From the cell containing the given text, extract its center point as (X, Y) coordinate. 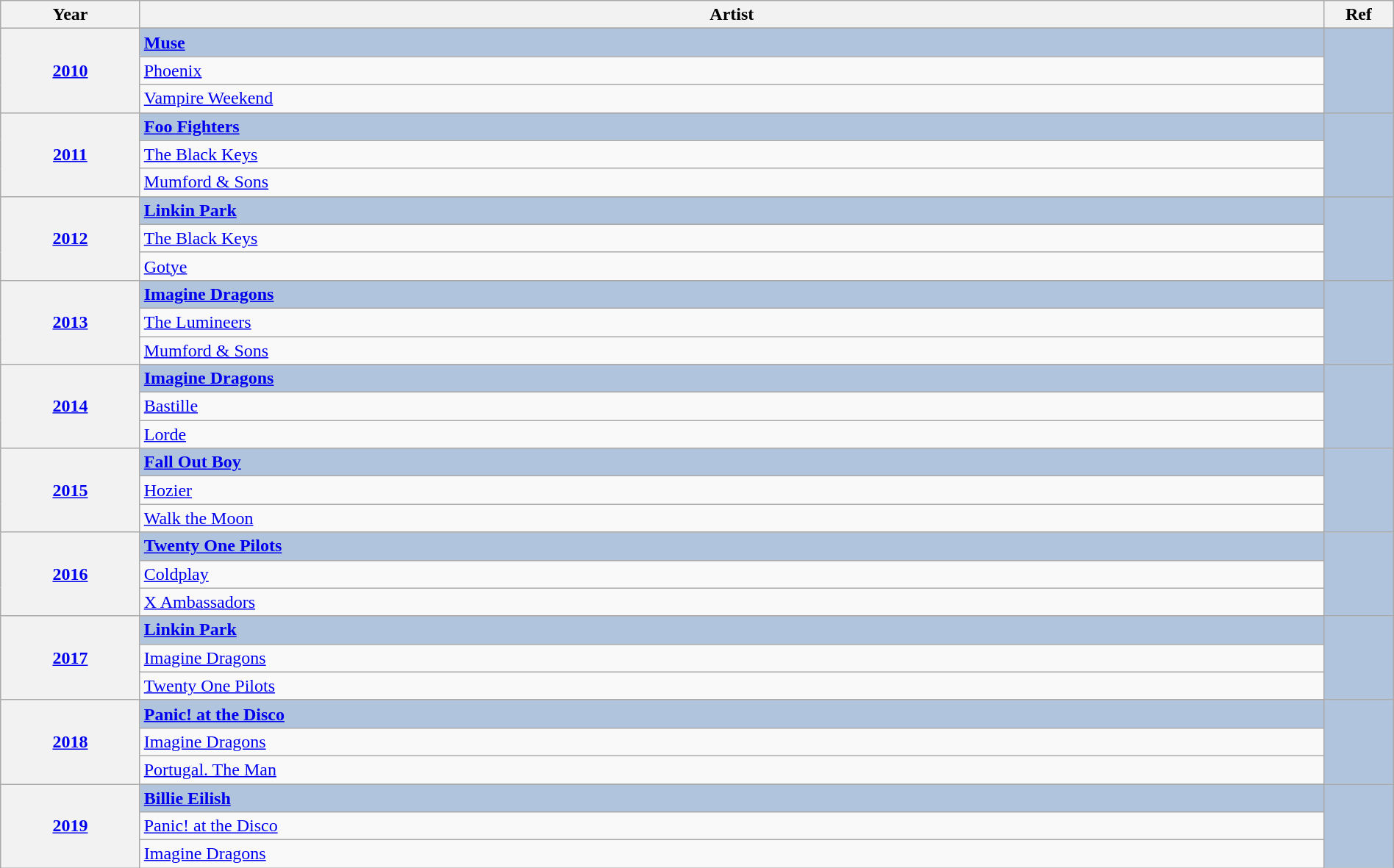
2017 (71, 658)
Billie Eilish (732, 797)
Portugal. The Man (732, 770)
Vampire Weekend (732, 98)
Fall Out Boy (732, 462)
The Lumineers (732, 322)
Coldplay (732, 574)
2018 (71, 742)
2013 (71, 322)
Gotye (732, 266)
2012 (71, 238)
Ref (1359, 15)
2016 (71, 574)
Phoenix (732, 71)
X Ambassadors (732, 602)
Hozier (732, 490)
Foo Fighters (732, 126)
Bastille (732, 406)
Lorde (732, 434)
2015 (71, 490)
2010 (71, 71)
Muse (732, 43)
Artist (732, 15)
Year (71, 15)
Walk the Moon (732, 518)
2014 (71, 406)
2011 (71, 154)
2019 (71, 825)
